Identify which cell holds the provided text, then report its (X, Y) central coordinate. 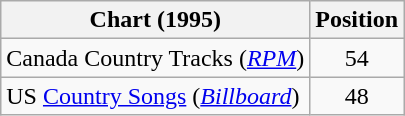
US Country Songs (Billboard) (156, 96)
Position (357, 20)
48 (357, 96)
54 (357, 58)
Canada Country Tracks (RPM) (156, 58)
Chart (1995) (156, 20)
